Provide the [x, y] coordinate of the cell's center where the given text is located.  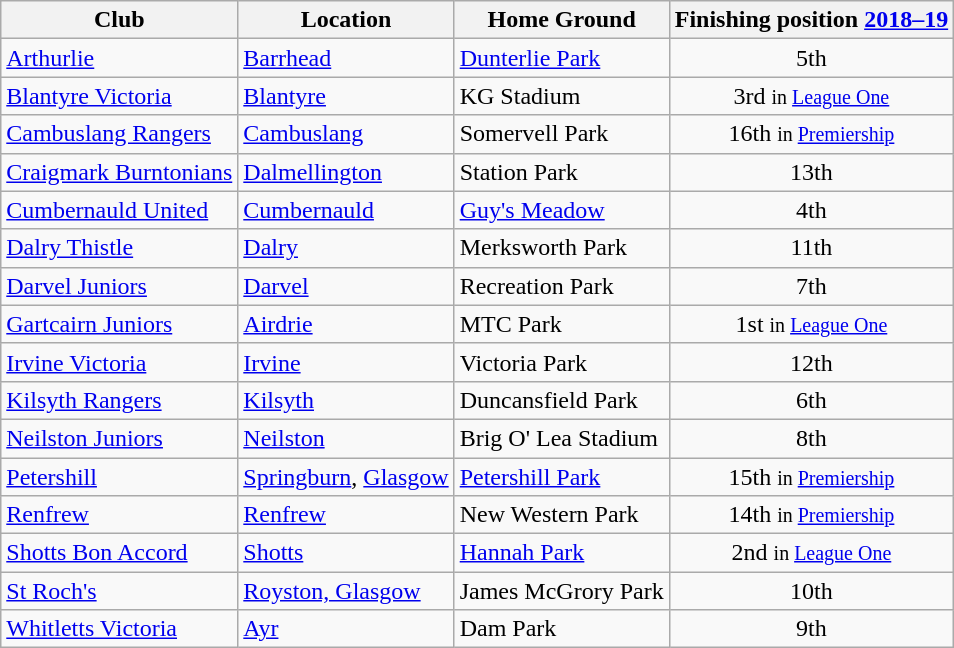
Recreation Park [562, 286]
Cambuslang [346, 134]
Dalry Thistle [120, 248]
Kilsyth [346, 400]
Irvine [346, 362]
Kilsyth Rangers [120, 400]
Cambuslang Rangers [120, 134]
Somervell Park [562, 134]
Gartcairn Juniors [120, 324]
Craigmark Burntonians [120, 172]
3rd in League One [811, 96]
Dalmellington [346, 172]
KG Stadium [562, 96]
Merksworth Park [562, 248]
2nd in League One [811, 553]
Dam Park [562, 629]
Barrhead [346, 58]
12th [811, 362]
Home Ground [562, 20]
Location [346, 20]
Shotts Bon Accord [120, 553]
Petershill [120, 477]
Victoria Park [562, 362]
7th [811, 286]
Ayr [346, 629]
10th [811, 591]
Whitletts Victoria [120, 629]
Duncansfield Park [562, 400]
Shotts [346, 553]
Irvine Victoria [120, 362]
Guy's Meadow [562, 210]
New Western Park [562, 515]
St Roch's [120, 591]
9th [811, 629]
11th [811, 248]
Finishing position 2018–19 [811, 20]
Airdrie [346, 324]
Dunterlie Park [562, 58]
Club [120, 20]
Brig O' Lea Stadium [562, 438]
6th [811, 400]
Neilston Juniors [120, 438]
James McGrory Park [562, 591]
5th [811, 58]
Springburn, Glasgow [346, 477]
Dalry [346, 248]
Royston, Glasgow [346, 591]
Petershill Park [562, 477]
Cumbernauld United [120, 210]
Darvel Juniors [120, 286]
15th in Premiership [811, 477]
Hannah Park [562, 553]
Blantyre Victoria [120, 96]
1st in League One [811, 324]
Darvel [346, 286]
MTC Park [562, 324]
16th in Premiership [811, 134]
Cumbernauld [346, 210]
Arthurlie [120, 58]
14th in Premiership [811, 515]
Station Park [562, 172]
4th [811, 210]
Blantyre [346, 96]
Neilston [346, 438]
8th [811, 438]
13th [811, 172]
